Return the [X, Y] coordinate for the center point of the cell that contains the specified text.  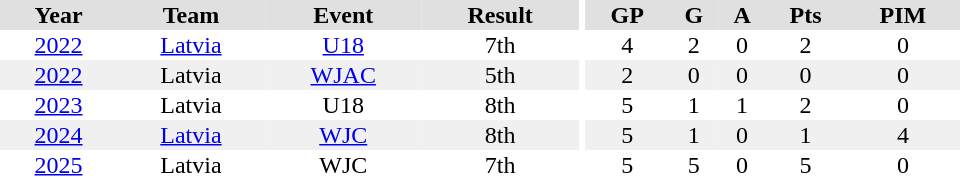
Pts [805, 15]
Year [58, 15]
G [694, 15]
PIM [903, 15]
A [742, 15]
2024 [58, 135]
Team [191, 15]
WJAC [344, 75]
Event [344, 15]
2025 [58, 165]
2023 [58, 105]
Result [500, 15]
5th [500, 75]
GP [628, 15]
